Return [X, Y] of the center of cell containing provided text 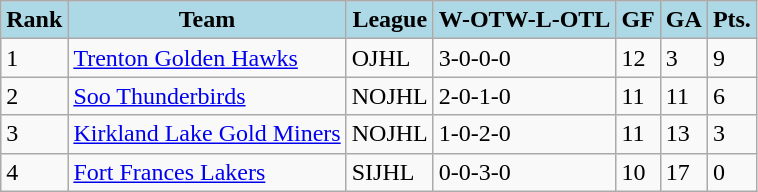
2 [34, 96]
10 [638, 172]
SIJHL [390, 172]
6 [732, 96]
Trenton Golden Hawks [207, 58]
Pts. [732, 20]
0-0-3-0 [524, 172]
12 [638, 58]
Team [207, 20]
4 [34, 172]
Rank [34, 20]
League [390, 20]
GA [684, 20]
OJHL [390, 58]
2-0-1-0 [524, 96]
Fort Frances Lakers [207, 172]
W-OTW-L-OTL [524, 20]
Kirkland Lake Gold Miners [207, 134]
9 [732, 58]
13 [684, 134]
Soo Thunderbirds [207, 96]
17 [684, 172]
1-0-2-0 [524, 134]
0 [732, 172]
3-0-0-0 [524, 58]
1 [34, 58]
GF [638, 20]
